Detect which cell encompasses the target text, then output its (x, y) center coordinate. 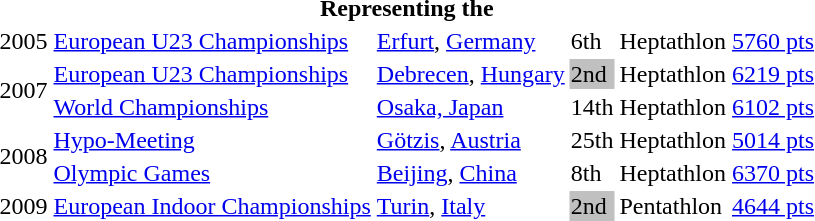
14th (592, 107)
Debrecen, Hungary (470, 74)
Beijing, China (470, 173)
Turin, Italy (470, 206)
Olympic Games (212, 173)
Osaka, Japan (470, 107)
European Indoor Championships (212, 206)
8th (592, 173)
Hypo-Meeting (212, 140)
25th (592, 140)
Pentathlon (673, 206)
World Championships (212, 107)
6th (592, 41)
Götzis, Austria (470, 140)
Erfurt, Germany (470, 41)
